Pinpoint the cell where the given text exists, returning its (x, y) midpoint coordinate. 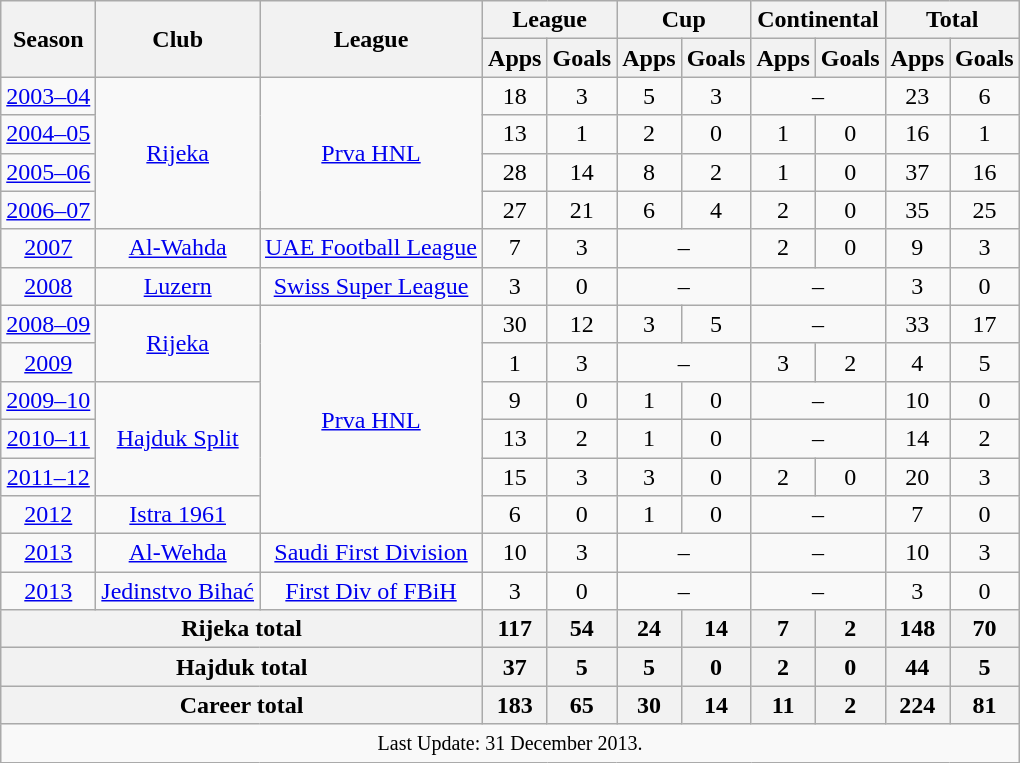
Hajduk total (242, 667)
Al-Wehda (178, 553)
2007 (48, 248)
23 (917, 96)
17 (985, 324)
117 (515, 629)
81 (985, 705)
2011–12 (48, 477)
Istra 1961 (178, 515)
12 (582, 324)
2008–09 (48, 324)
2003–04 (48, 96)
Career total (242, 705)
2006–07 (48, 210)
Saudi First Division (372, 553)
Season (48, 39)
Swiss Super League (372, 286)
18 (515, 96)
27 (515, 210)
2009 (48, 362)
70 (985, 629)
Luzern (178, 286)
65 (582, 705)
Jedinstvo Bihać (178, 591)
15 (515, 477)
54 (582, 629)
2005–06 (48, 172)
24 (649, 629)
Club (178, 39)
Total (952, 20)
224 (917, 705)
Last Update: 31 December 2013. (510, 743)
Hajduk Split (178, 438)
Rijeka total (242, 629)
28 (515, 172)
11 (783, 705)
Al-Wahda (178, 248)
35 (917, 210)
Continental (818, 20)
2010–11 (48, 438)
2012 (48, 515)
UAE Football League (372, 248)
183 (515, 705)
25 (985, 210)
20 (917, 477)
2004–05 (48, 134)
21 (582, 210)
2009–10 (48, 400)
First Div of FBiH (372, 591)
44 (917, 667)
8 (649, 172)
148 (917, 629)
Cup (684, 20)
2008 (48, 286)
33 (917, 324)
